Scan for the cell matching the given text and deliver its (x, y) coordinate at center. 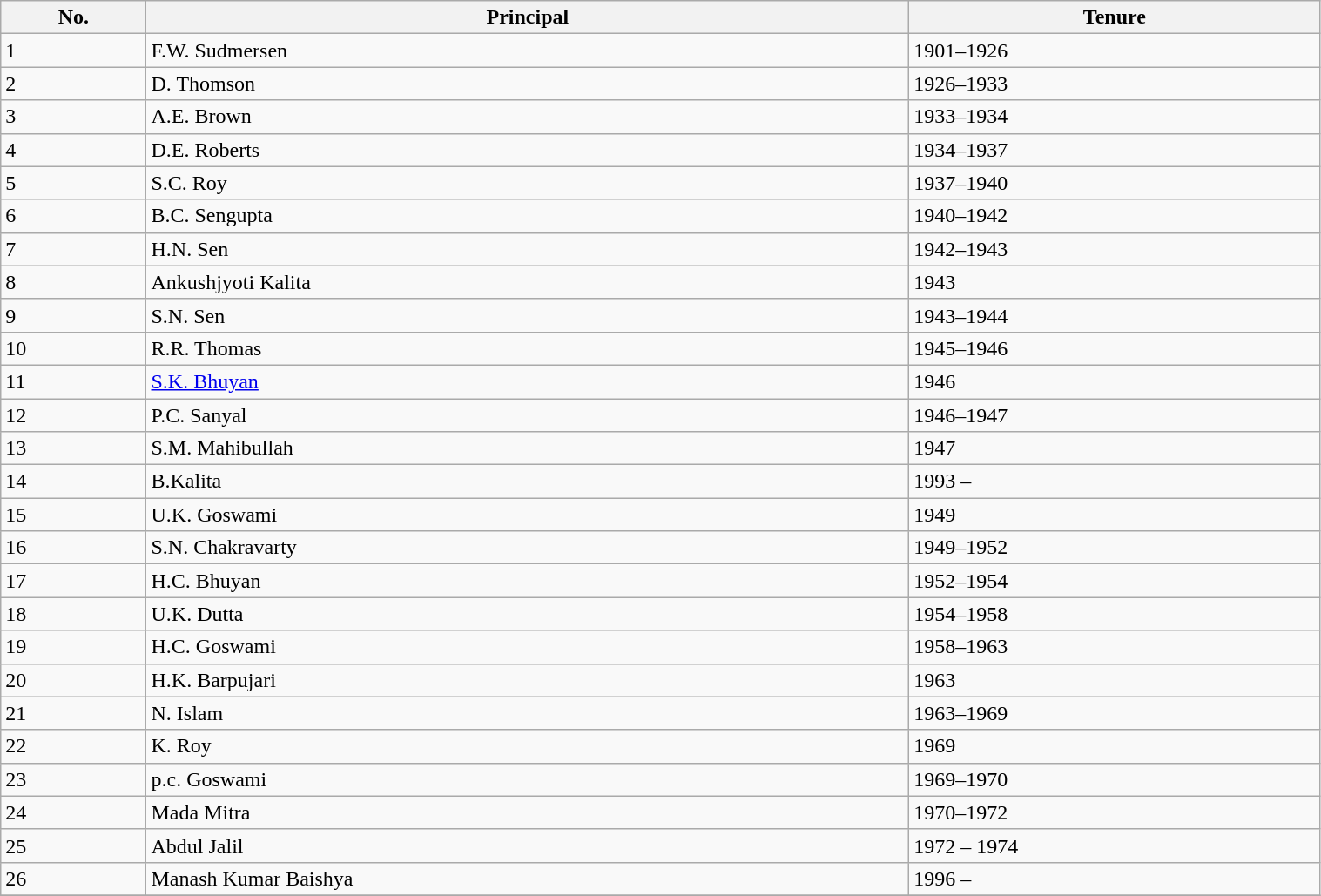
U.K. Goswami (528, 515)
B.C. Sengupta (528, 216)
21 (73, 713)
Abdul Jalil (528, 845)
Manash Kumar Baishya (528, 879)
1993 – (1115, 482)
1969 (1115, 746)
1996 – (1115, 879)
1926–1933 (1115, 84)
7 (73, 249)
S.C. Roy (528, 183)
1949–1952 (1115, 548)
No. (73, 17)
22 (73, 746)
9 (73, 315)
1933–1934 (1115, 117)
F.W. Sudmersen (528, 51)
P.C. Sanyal (528, 415)
1934–1937 (1115, 150)
10 (73, 348)
6 (73, 216)
1952–1954 (1115, 581)
1947 (1115, 448)
K. Roy (528, 746)
16 (73, 548)
1942–1943 (1115, 249)
S.N. Chakravarty (528, 548)
1970–1972 (1115, 812)
p.c. Goswami (528, 779)
S.K. Bhuyan (528, 381)
1949 (1115, 515)
3 (73, 117)
23 (73, 779)
1901–1926 (1115, 51)
26 (73, 879)
U.K. Dutta (528, 614)
D. Thomson (528, 84)
1946 (1115, 381)
1963–1969 (1115, 713)
S.M. Mahibullah (528, 448)
12 (73, 415)
1940–1942 (1115, 216)
1946–1947 (1115, 415)
14 (73, 482)
1972 – 1974 (1115, 845)
1958–1963 (1115, 647)
1 (73, 51)
1969–1970 (1115, 779)
1954–1958 (1115, 614)
D.E. Roberts (528, 150)
H.K. Barpujari (528, 680)
20 (73, 680)
A.E. Brown (528, 117)
13 (73, 448)
H.C. Goswami (528, 647)
1945–1946 (1115, 348)
4 (73, 150)
H.C. Bhuyan (528, 581)
17 (73, 581)
15 (73, 515)
5 (73, 183)
1937–1940 (1115, 183)
19 (73, 647)
1963 (1115, 680)
R.R. Thomas (528, 348)
H.N. Sen (528, 249)
8 (73, 282)
11 (73, 381)
1943 (1115, 282)
S.N. Sen (528, 315)
2 (73, 84)
Principal (528, 17)
Mada Mitra (528, 812)
25 (73, 845)
B.Kalita (528, 482)
1943–1944 (1115, 315)
18 (73, 614)
24 (73, 812)
Tenure (1115, 17)
N. Islam (528, 713)
Ankushjyoti Kalita (528, 282)
